Provide the [X, Y] coordinate of the cell's center where the given text is located.  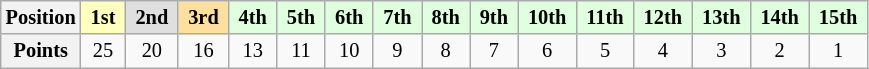
6 [547, 51]
13th [721, 17]
11th [604, 17]
1 [838, 51]
9 [397, 51]
8th [446, 17]
15th [838, 17]
4th [253, 17]
7 [494, 51]
8 [446, 51]
Points [41, 51]
9th [494, 17]
2nd [152, 17]
10 [349, 51]
6th [349, 17]
12th [663, 17]
10th [547, 17]
4 [663, 51]
Position [41, 17]
11 [301, 51]
16 [203, 51]
2 [779, 51]
3rd [203, 17]
14th [779, 17]
13 [253, 51]
5th [301, 17]
1st [104, 17]
25 [104, 51]
20 [152, 51]
5 [604, 51]
3 [721, 51]
7th [397, 17]
